Determine the [X, Y] coordinate at the center of the cell enclosing the given text.  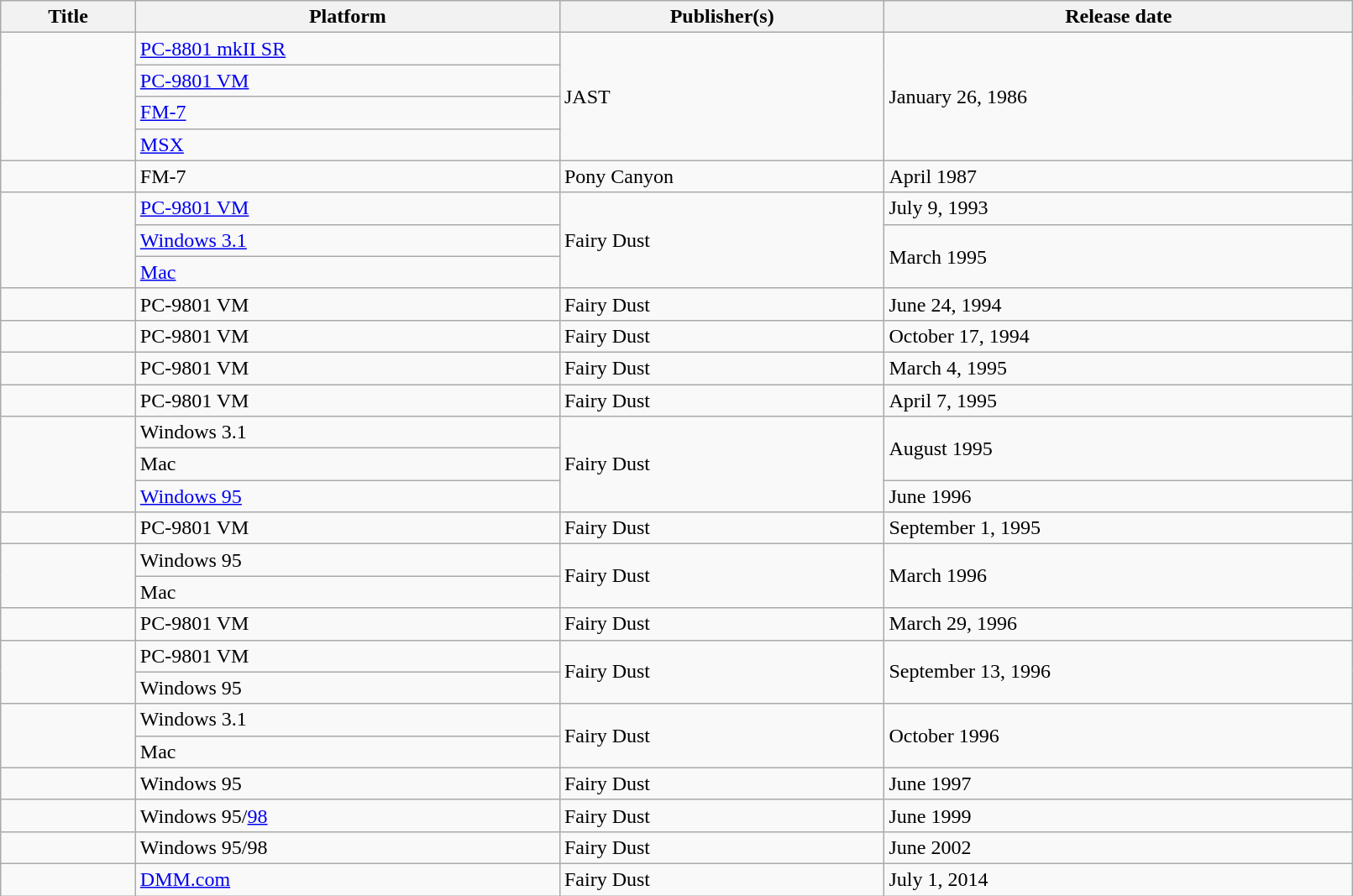
June 1997 [1119, 783]
June 1996 [1119, 496]
June 2002 [1119, 847]
January 26, 1986 [1119, 97]
June 24, 1994 [1119, 304]
July 1, 2014 [1119, 879]
Release date [1119, 17]
October 17, 1994 [1119, 336]
Publisher(s) [721, 17]
Platform [348, 17]
Pony Canyon [721, 176]
September 13, 1996 [1119, 672]
July 9, 1993 [1119, 208]
September 1, 1995 [1119, 528]
March 1996 [1119, 576]
March 29, 1996 [1119, 624]
PC-8801 mkII SR [348, 49]
JAST [721, 97]
March 4, 1995 [1119, 368]
June 1999 [1119, 815]
August 1995 [1119, 448]
March 1995 [1119, 256]
Title [69, 17]
MSX [348, 144]
April 7, 1995 [1119, 401]
October 1996 [1119, 736]
April 1987 [1119, 176]
DMM.com [348, 879]
